Search for the cell housing the specified text and yield its (x, y) center coordinate. 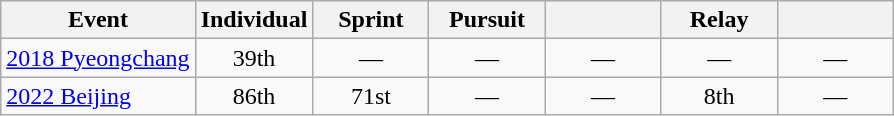
Relay (719, 20)
8th (719, 96)
39th (254, 58)
71st (371, 96)
Sprint (371, 20)
Event (98, 20)
2018 Pyeongchang (98, 58)
86th (254, 96)
Individual (254, 20)
Pursuit (487, 20)
2022 Beijing (98, 96)
